Pinpoint the cell where the given text exists, returning its (X, Y) midpoint coordinate. 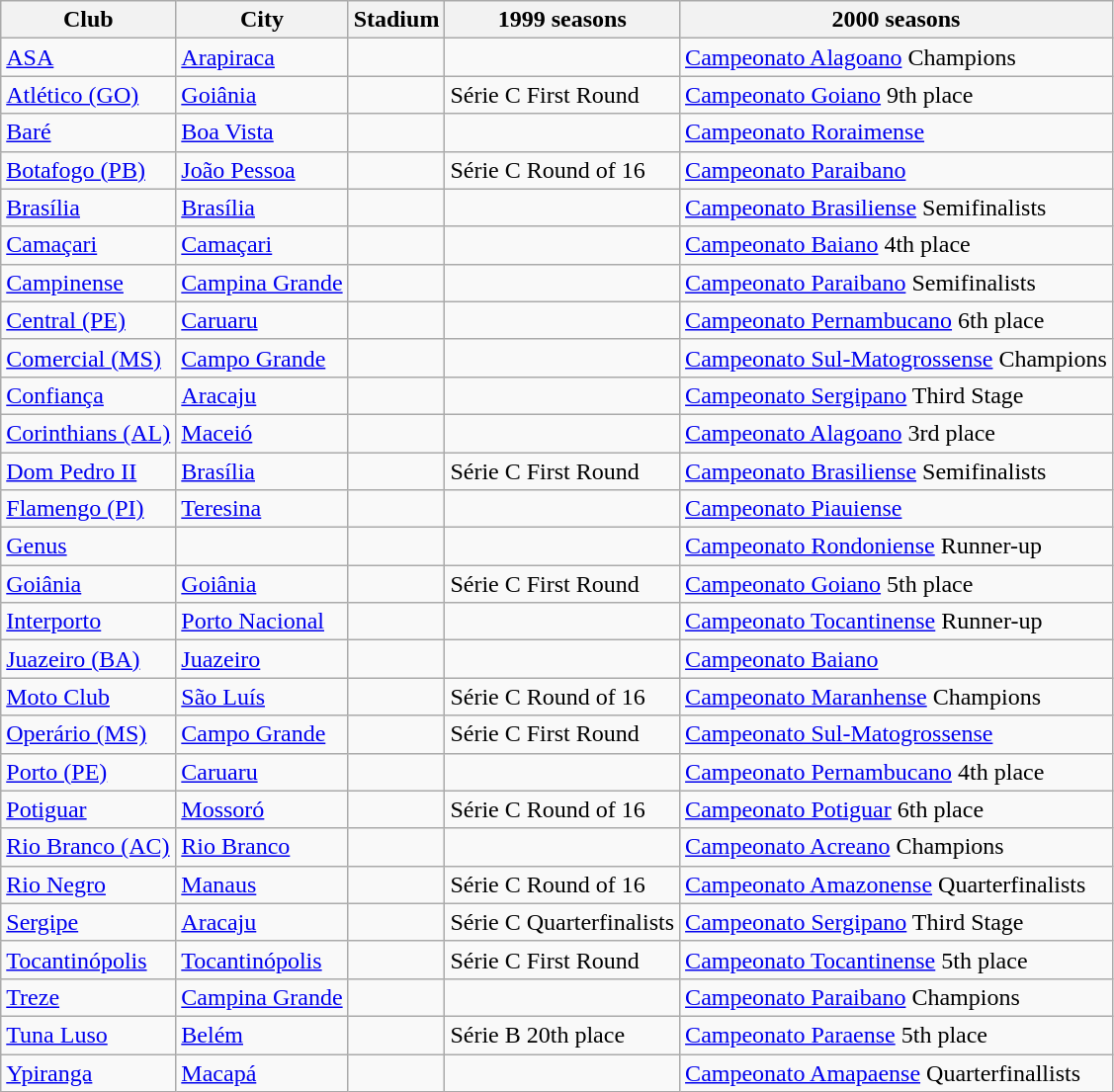
Confiança (89, 395)
Campeonato Potiguar 6th place (897, 809)
Campeonato Alagoano Champions (897, 57)
Porto (PE) (89, 772)
Campeonato Baiano 4th place (897, 245)
Juazeiro (262, 659)
Belém (262, 1035)
Central (PE) (89, 320)
Macapá (262, 1072)
Campeonato Paraense 5th place (897, 1035)
Teresina (262, 509)
Campeonato Tocantinense 5th place (897, 960)
Campinense (89, 283)
Botafogo (PB) (89, 170)
Rio Negro (89, 884)
Treze (89, 997)
Campeonato Rondoniense Runner-up (897, 546)
Campeonato Sul-Matogrossense Champions (897, 358)
Interporto (89, 622)
Campeonato Baiano (897, 659)
Maceió (262, 433)
Campeonato Piauiense (897, 509)
Campeonato Roraimense (897, 132)
Campeonato Paraibano Semifinalists (897, 283)
Campeonato Maranhense Champions (897, 697)
São Luís (262, 697)
Campeonato Amapaense Quarterfinallists (897, 1072)
2000 seasons (897, 20)
Corinthians (AL) (89, 433)
Campeonato Tocantinense Runner-up (897, 622)
Série C Quarterfinalists (562, 922)
João Pessoa (262, 170)
Campeonato Pernambucano 6th place (897, 320)
Campeonato Paraibano (897, 170)
Moto Club (89, 697)
Campeonato Goiano 9th place (897, 95)
Ypiranga (89, 1072)
Campeonato Alagoano 3rd place (897, 433)
Juazeiro (BA) (89, 659)
Genus (89, 546)
Campeonato Amazonense Quarterfinalists (897, 884)
Campeonato Pernambucano 4th place (897, 772)
Mossoró (262, 809)
Rio Branco (AC) (89, 847)
Dom Pedro II (89, 471)
Baré (89, 132)
Campeonato Sul-Matogrossense (897, 734)
Campeonato Goiano 5th place (897, 584)
Arapiraca (262, 57)
Stadium (396, 20)
ASA (89, 57)
Atlético (GO) (89, 95)
City (262, 20)
Tuna Luso (89, 1035)
Porto Nacional (262, 622)
Operário (MS) (89, 734)
Manaus (262, 884)
Club (89, 20)
1999 seasons (562, 20)
Campeonato Acreano Champions (897, 847)
Boa Vista (262, 132)
Série B 20th place (562, 1035)
Comercial (MS) (89, 358)
Rio Branco (262, 847)
Flamengo (PI) (89, 509)
Potiguar (89, 809)
Sergipe (89, 922)
Campeonato Paraibano Champions (897, 997)
